For the text-containing cell, return its midpoint in [x, y] coordinate format. 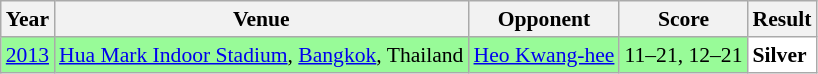
11–21, 12–21 [683, 55]
Year [28, 19]
2013 [28, 55]
Heo Kwang-hee [544, 55]
Silver [782, 55]
Score [683, 19]
Venue [261, 19]
Result [782, 19]
Opponent [544, 19]
Hua Mark Indoor Stadium, Bangkok, Thailand [261, 55]
